Return [X, Y] of the center of cell containing provided text 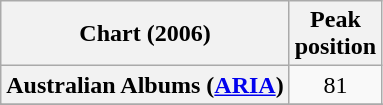
81 [335, 85]
Chart (2006) [145, 34]
Peak position [335, 34]
Australian Albums (ARIA) [145, 85]
